Pinpoint the cell where the given text exists, returning its [x, y] midpoint coordinate. 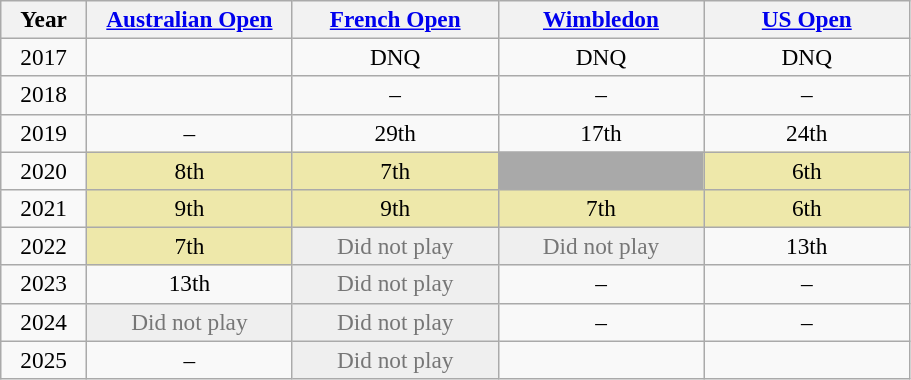
8th [190, 170]
2022 [44, 246]
Australian Open [190, 19]
US Open [807, 19]
29th [395, 133]
2025 [44, 359]
24th [807, 133]
17th [601, 133]
2018 [44, 95]
2019 [44, 133]
2024 [44, 322]
Year [44, 19]
2017 [44, 57]
French Open [395, 19]
Wimbledon [601, 19]
2023 [44, 284]
2021 [44, 208]
2020 [44, 170]
